For the text-containing cell, return its midpoint in [X, Y] coordinate format. 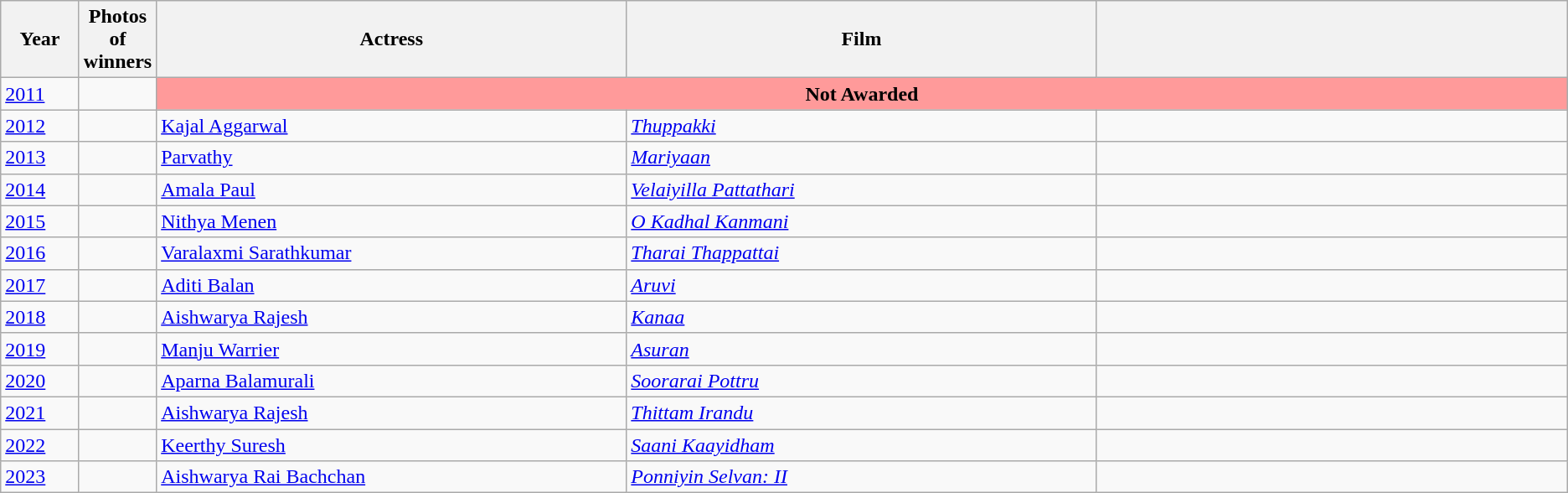
O Kadhal Kanmani [861, 221]
Kajal Aggarwal [392, 126]
2023 [40, 477]
2019 [40, 349]
2011 [40, 94]
Asuran [861, 349]
Aditi Balan [392, 285]
Not Awarded [863, 94]
2014 [40, 189]
Varalaxmi Sarathkumar [392, 253]
2013 [40, 158]
Kanaa [861, 317]
Ponniyin Selvan: II [861, 477]
Amala Paul [392, 189]
Film [861, 39]
Keerthy Suresh [392, 445]
2015 [40, 221]
Year [40, 39]
2018 [40, 317]
Thittam Irandu [861, 413]
2020 [40, 381]
Aparna Balamurali [392, 381]
Tharai Thappattai [861, 253]
2016 [40, 253]
2022 [40, 445]
Actress [392, 39]
Soorarai Pottru [861, 381]
Aruvi [861, 285]
2021 [40, 413]
Mariyaan [861, 158]
Photos of winners [117, 39]
Velaiyilla Pattathari [861, 189]
Saani Kaayidham [861, 445]
Parvathy [392, 158]
2012 [40, 126]
Aishwarya Rai Bachchan [392, 477]
Nithya Menen [392, 221]
2017 [40, 285]
Manju Warrier [392, 349]
Thuppakki [861, 126]
